From the cell containing the given text, extract its center point as [x, y] coordinate. 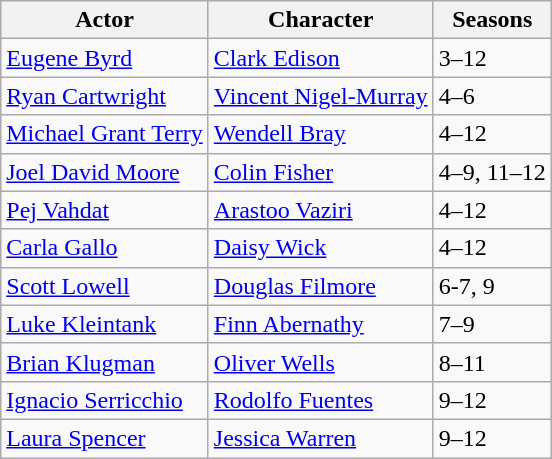
Laura Spencer [105, 438]
Luke Kleintank [105, 324]
Finn Abernathy [320, 324]
Daisy Wick [320, 248]
Pej Vahdat [105, 210]
Jessica Warren [320, 438]
Colin Fisher [320, 172]
Character [320, 20]
Michael Grant Terry [105, 134]
Actor [105, 20]
Joel David Moore [105, 172]
8–11 [492, 362]
Wendell Bray [320, 134]
Oliver Wells [320, 362]
Rodolfo Fuentes [320, 400]
Seasons [492, 20]
Carla Gallo [105, 248]
Eugene Byrd [105, 58]
Ignacio Serricchio [105, 400]
Brian Klugman [105, 362]
4–6 [492, 96]
6-7, 9 [492, 286]
Vincent Nigel-Murray [320, 96]
Arastoo Vaziri [320, 210]
3–12 [492, 58]
4–9, 11–12 [492, 172]
Scott Lowell [105, 286]
Douglas Filmore [320, 286]
Ryan Cartwright [105, 96]
Clark Edison [320, 58]
7–9 [492, 324]
